Determine the [x, y] coordinate at the center of the cell enclosing the given text.  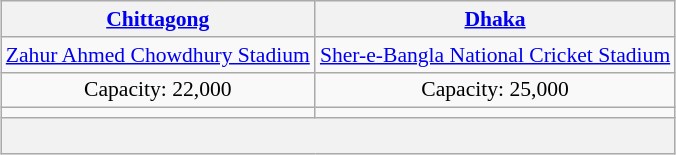
Capacity: 25,000 [495, 90]
Capacity: 22,000 [158, 90]
Dhaka [495, 19]
Sher-e-Bangla National Cricket Stadium [495, 55]
Chittagong [158, 19]
Zahur Ahmed Chowdhury Stadium [158, 55]
